For the text-containing cell, return its midpoint in [X, Y] coordinate format. 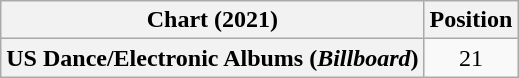
Position [471, 20]
Chart (2021) [212, 20]
21 [471, 58]
US Dance/Electronic Albums (Billboard) [212, 58]
